Provide the [x, y] coordinate of the cell's center where the given text is located.  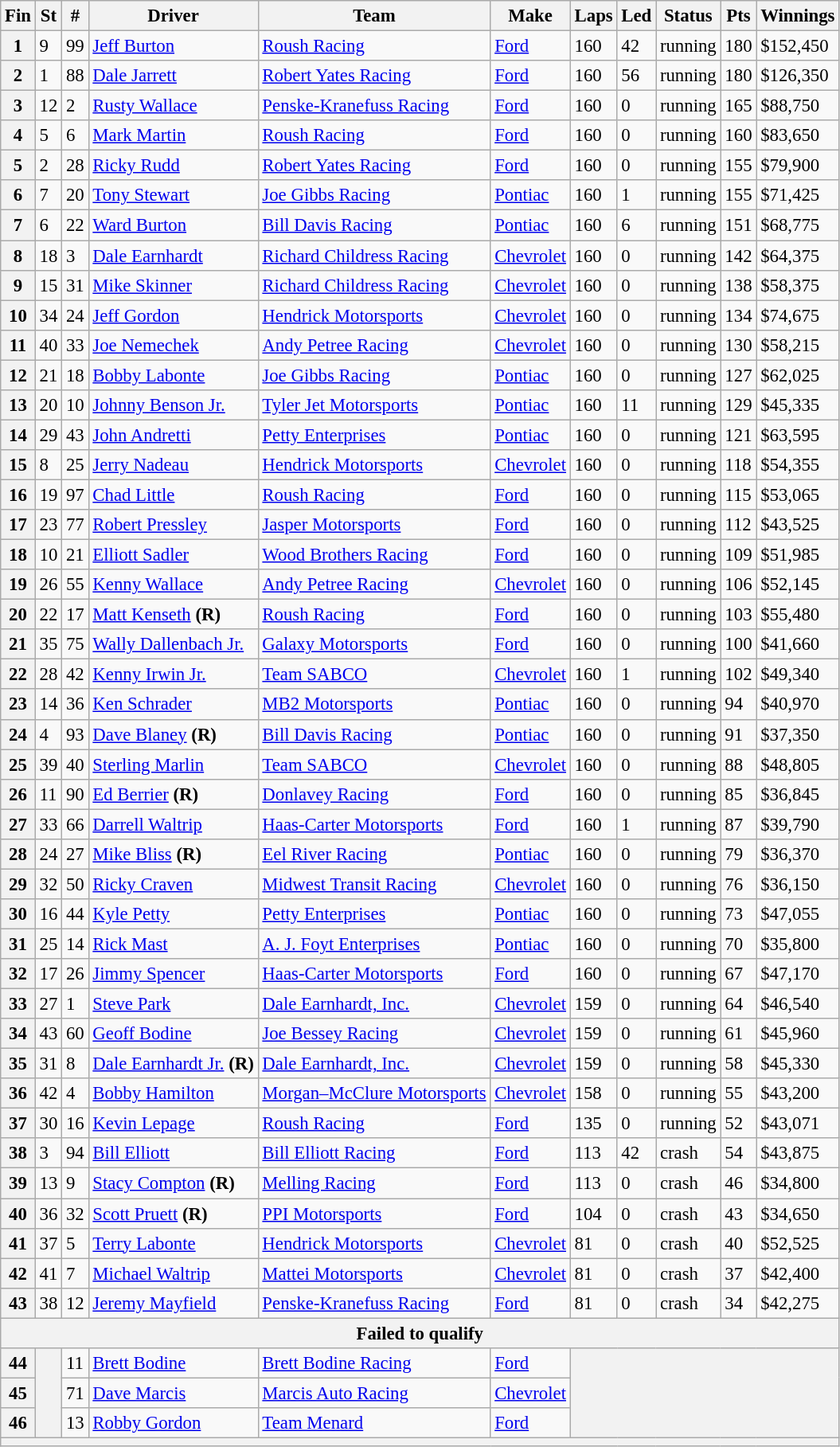
70 [739, 944]
Brett Bodine [174, 1363]
56 [637, 76]
Geoff Bodine [174, 1034]
Winnings [798, 16]
Elliott Sadler [174, 555]
Ken Schrader [174, 705]
102 [739, 675]
134 [739, 315]
Jimmy Spencer [174, 974]
52 [739, 1124]
130 [739, 345]
$37,350 [798, 734]
138 [739, 285]
87 [739, 824]
$45,330 [798, 1064]
Robert Pressley [174, 525]
$42,275 [798, 1303]
Mark Martin [174, 135]
Tony Stewart [174, 195]
58 [739, 1064]
100 [739, 644]
$83,650 [798, 135]
Joe Nemechek [174, 345]
Eel River Racing [374, 855]
Darrell Waltrip [174, 824]
Pts [739, 16]
Team [374, 16]
Dale Earnhardt [174, 256]
$64,375 [798, 256]
79 [739, 855]
129 [739, 405]
Bill Elliott [174, 1154]
$48,805 [798, 765]
Status [688, 16]
$43,875 [798, 1154]
Fin [18, 16]
# [75, 16]
Galaxy Motorsports [374, 644]
$40,970 [798, 705]
$51,985 [798, 555]
151 [739, 225]
$39,790 [798, 824]
66 [75, 824]
Kenny Irwin Jr. [174, 675]
$47,055 [798, 914]
Bill Elliott Racing [374, 1154]
Jeff Burton [174, 46]
$45,960 [798, 1034]
$62,025 [798, 375]
Morgan–McClure Motorsports [374, 1093]
165 [739, 106]
St [48, 16]
142 [739, 256]
$49,340 [798, 675]
64 [739, 1004]
85 [739, 794]
Jasper Motorsports [374, 525]
Jeff Gordon [174, 315]
$52,525 [798, 1243]
106 [739, 585]
60 [75, 1034]
Melling Racing [374, 1183]
Bobby Hamilton [174, 1093]
Michael Waltrip [174, 1273]
67 [739, 974]
$43,071 [798, 1124]
Ricky Rudd [174, 166]
Ward Burton [174, 225]
50 [75, 884]
$68,775 [798, 225]
Mattei Motorsports [374, 1273]
Make [530, 16]
$53,065 [798, 495]
$35,800 [798, 944]
$34,650 [798, 1214]
Robby Gordon [174, 1423]
Rusty Wallace [174, 106]
Team Menard [374, 1423]
112 [739, 525]
Laps [594, 16]
99 [75, 46]
PPI Motorsports [374, 1214]
104 [594, 1214]
$36,370 [798, 855]
Bobby Labonte [174, 375]
Scott Pruett (R) [174, 1214]
Kyle Petty [174, 914]
Dave Blaney (R) [174, 734]
Mike Bliss (R) [174, 855]
Matt Kenseth (R) [174, 615]
76 [739, 884]
$42,400 [798, 1273]
158 [594, 1093]
Jeremy Mayfield [174, 1303]
Johnny Benson Jr. [174, 405]
Terry Labonte [174, 1243]
MB2 Motorsports [374, 705]
$55,480 [798, 615]
John Andretti [174, 435]
Sterling Marlin [174, 765]
$58,375 [798, 285]
Wally Dallenbach Jr. [174, 644]
$79,900 [798, 166]
Ricky Craven [174, 884]
Kevin Lepage [174, 1124]
$63,595 [798, 435]
Failed to qualify [420, 1333]
Tyler Jet Motorsports [374, 405]
A. J. Foyt Enterprises [374, 944]
$45,335 [798, 405]
45 [18, 1393]
$41,660 [798, 644]
$54,355 [798, 465]
127 [739, 375]
Chad Little [174, 495]
$47,170 [798, 974]
Rick Mast [174, 944]
Wood Brothers Racing [374, 555]
77 [75, 525]
75 [75, 644]
54 [739, 1154]
$52,145 [798, 585]
Dale Jarrett [174, 76]
Brett Bodine Racing [374, 1363]
91 [739, 734]
$74,675 [798, 315]
Ed Berrier (R) [174, 794]
$46,540 [798, 1004]
115 [739, 495]
Steve Park [174, 1004]
Donlavey Racing [374, 794]
$58,215 [798, 345]
Dale Earnhardt Jr. (R) [174, 1064]
$152,450 [798, 46]
$34,800 [798, 1183]
71 [75, 1393]
Led [637, 16]
Driver [174, 16]
118 [739, 465]
135 [594, 1124]
90 [75, 794]
61 [739, 1034]
103 [739, 615]
$71,425 [798, 195]
$88,750 [798, 106]
73 [739, 914]
121 [739, 435]
Stacy Compton (R) [174, 1183]
$43,200 [798, 1093]
Midwest Transit Racing [374, 884]
$43,525 [798, 525]
Joe Bessey Racing [374, 1034]
Mike Skinner [174, 285]
$36,845 [798, 794]
Kenny Wallace [174, 585]
Dave Marcis [174, 1393]
93 [75, 734]
$126,350 [798, 76]
109 [739, 555]
Marcis Auto Racing [374, 1393]
97 [75, 495]
Jerry Nadeau [174, 465]
$36,150 [798, 884]
